Determine the [x, y] coordinate at the center of the cell enclosing the given text.  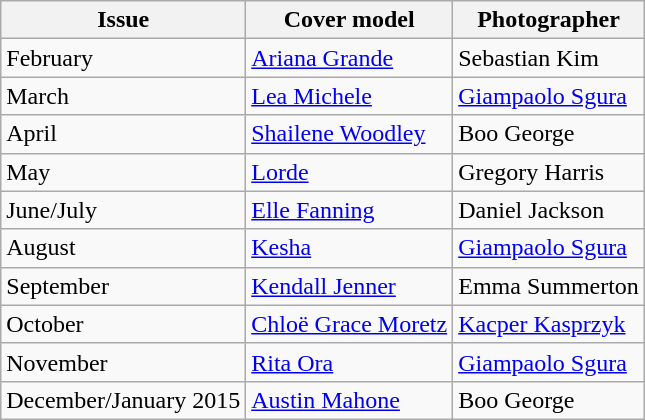
Kacper Kasprzyk [549, 324]
December/January 2015 [124, 400]
Shailene Woodley [350, 134]
Daniel Jackson [549, 210]
Issue [124, 20]
Kesha [350, 248]
Kendall Jenner [350, 286]
Lea Michele [350, 96]
October [124, 324]
Chloë Grace Moretz [350, 324]
Gregory Harris [549, 172]
Cover model [350, 20]
February [124, 58]
Elle Fanning [350, 210]
September [124, 286]
Ariana Grande [350, 58]
April [124, 134]
Photographer [549, 20]
August [124, 248]
May [124, 172]
Sebastian Kim [549, 58]
March [124, 96]
Rita Ora [350, 362]
Austin Mahone [350, 400]
Emma Summerton [549, 286]
June/July [124, 210]
November [124, 362]
Lorde [350, 172]
